Return (X, Y) of the center of cell containing provided text 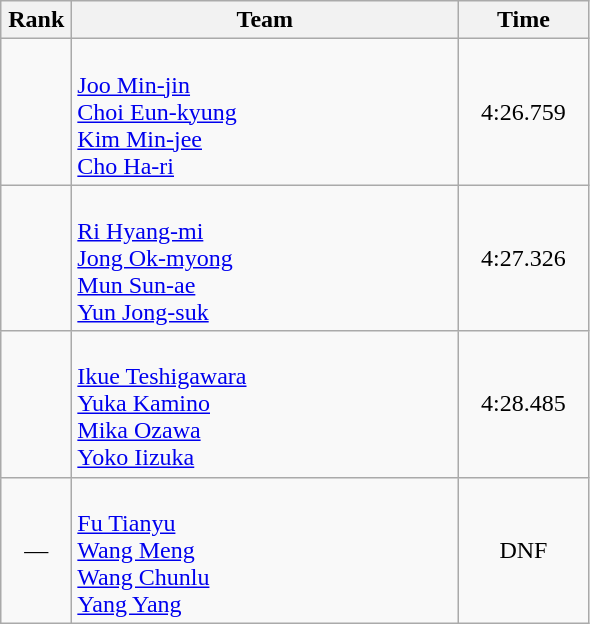
Joo Min-jinChoi Eun-kyungKim Min-jeeCho Ha-ri (265, 112)
Fu TianyuWang MengWang ChunluYang Yang (265, 550)
Rank (36, 20)
Ri Hyang-miJong Ok-myongMun Sun-aeYun Jong-suk (265, 258)
4:28.485 (524, 404)
4:27.326 (524, 258)
Ikue TeshigawaraYuka KaminoMika OzawaYoko Iizuka (265, 404)
— (36, 550)
Team (265, 20)
DNF (524, 550)
4:26.759 (524, 112)
Time (524, 20)
